Identify which cell holds the provided text, then report its [X, Y] central coordinate. 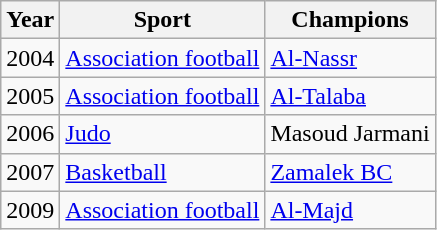
Al-Nassr [350, 58]
2004 [30, 58]
Al-Majd [350, 210]
Sport [162, 20]
2005 [30, 96]
Basketball [162, 172]
Zamalek BC [350, 172]
Year [30, 20]
Al-Talaba [350, 96]
Judo [162, 134]
2009 [30, 210]
2006 [30, 134]
Champions [350, 20]
Masoud Jarmani [350, 134]
2007 [30, 172]
